Locate the cell with the specified text and output its [X, Y] center coordinate. 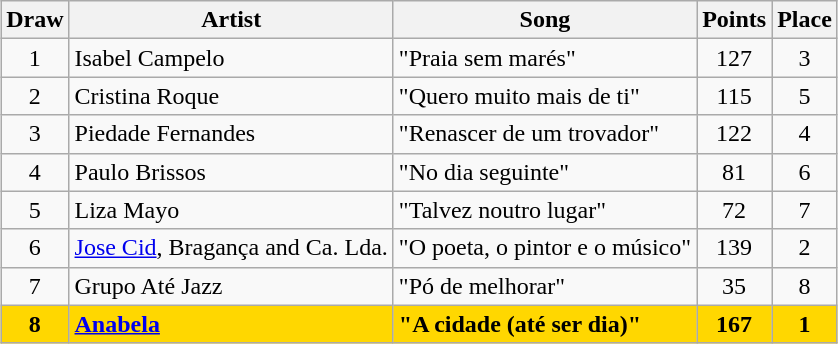
Liza Mayo [231, 210]
Artist [231, 20]
72 [734, 210]
"No dia seguinte" [544, 172]
127 [734, 58]
"Talvez noutro lugar" [544, 210]
"Quero muito mais de ti" [544, 96]
"Renascer de um trovador" [544, 134]
Song [544, 20]
Jose Cid, Bragança and Ca. Lda. [231, 248]
115 [734, 96]
"O poeta, o pintor e o músico" [544, 248]
122 [734, 134]
"Praia sem marés" [544, 58]
167 [734, 324]
"A cidade (até ser dia)" [544, 324]
Draw [35, 20]
Paulo Brissos [231, 172]
Points [734, 20]
139 [734, 248]
Anabela [231, 324]
Place [805, 20]
Piedade Fernandes [231, 134]
Cristina Roque [231, 96]
Grupo Até Jazz [231, 286]
Isabel Campelo [231, 58]
81 [734, 172]
35 [734, 286]
"Pó de melhorar" [544, 286]
